Locate the cell with the specified text and output its (x, y) center coordinate. 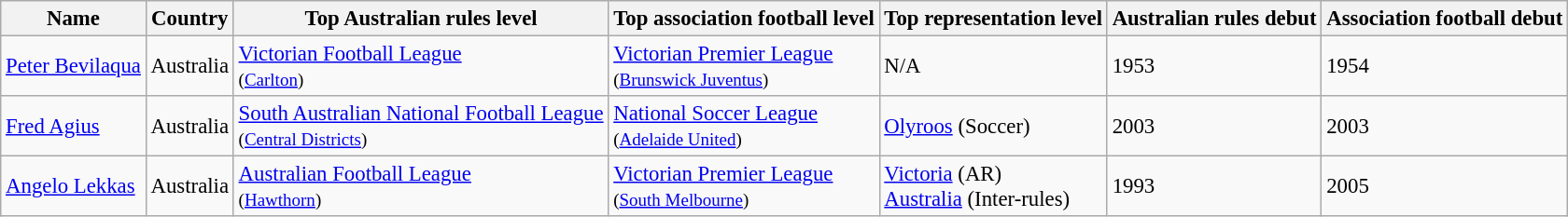
Angelo Lekkas (73, 186)
Fred Agius (73, 127)
1953 (1214, 67)
1993 (1214, 186)
Top representation level (993, 19)
N/A (993, 67)
Victorian Premier League(South Melbourne) (744, 186)
Australian rules debut (1214, 19)
1954 (1445, 67)
Victoria (AR)Australia (Inter-rules) (993, 186)
Victorian Premier League(Brunswick Juventus) (744, 67)
Peter Bevilaqua (73, 67)
Australian Football League(Hawthorn) (421, 186)
Association football debut (1445, 19)
National Soccer League(Adelaide United) (744, 127)
Top association football level (744, 19)
Victorian Football League(Carlton) (421, 67)
Country (189, 19)
2005 (1445, 186)
Name (73, 19)
Top Australian rules level (421, 19)
Olyroos (Soccer) (993, 127)
South Australian National Football League(Central Districts) (421, 127)
